Locate the cell with the specified text and output its [x, y] center coordinate. 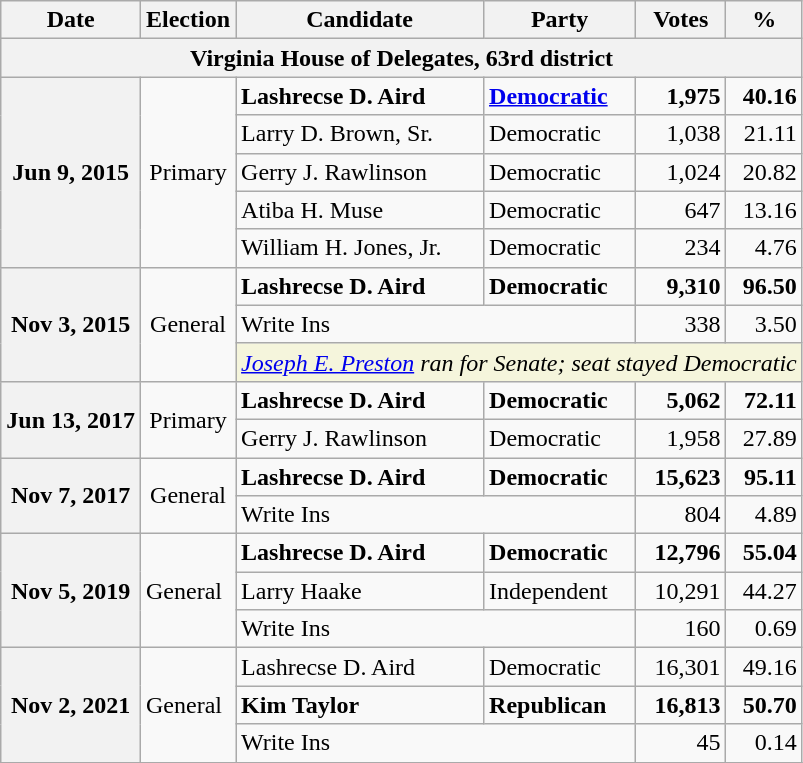
5,062 [681, 400]
Republican [560, 705]
William H. Jones, Jr. [360, 248]
10,291 [681, 591]
27.89 [764, 438]
0.14 [764, 743]
Date [71, 20]
50.70 [764, 705]
4.76 [764, 248]
234 [681, 248]
49.16 [764, 667]
Atiba H. Muse [360, 210]
% [764, 20]
45 [681, 743]
Independent [560, 591]
40.16 [764, 96]
Election [188, 20]
Votes [681, 20]
Nov 5, 2019 [71, 591]
Candidate [360, 20]
160 [681, 629]
Party [560, 20]
Jun 9, 2015 [71, 172]
12,796 [681, 553]
804 [681, 515]
647 [681, 210]
20.82 [764, 172]
3.50 [764, 324]
1,958 [681, 438]
95.11 [764, 477]
21.11 [764, 134]
Nov 7, 2017 [71, 496]
72.11 [764, 400]
Joseph E. Preston ran for Senate; seat stayed Democratic [520, 362]
4.89 [764, 515]
Jun 13, 2017 [71, 419]
338 [681, 324]
1,975 [681, 96]
44.27 [764, 591]
15,623 [681, 477]
0.69 [764, 629]
16,301 [681, 667]
1,024 [681, 172]
Larry Haake [360, 591]
1,038 [681, 134]
Nov 3, 2015 [71, 324]
Kim Taylor [360, 705]
9,310 [681, 286]
55.04 [764, 553]
Larry D. Brown, Sr. [360, 134]
96.50 [764, 286]
13.16 [764, 210]
Nov 2, 2021 [71, 705]
Virginia House of Delegates, 63rd district [402, 58]
16,813 [681, 705]
